Locate the cell with the specified text and output its [x, y] center coordinate. 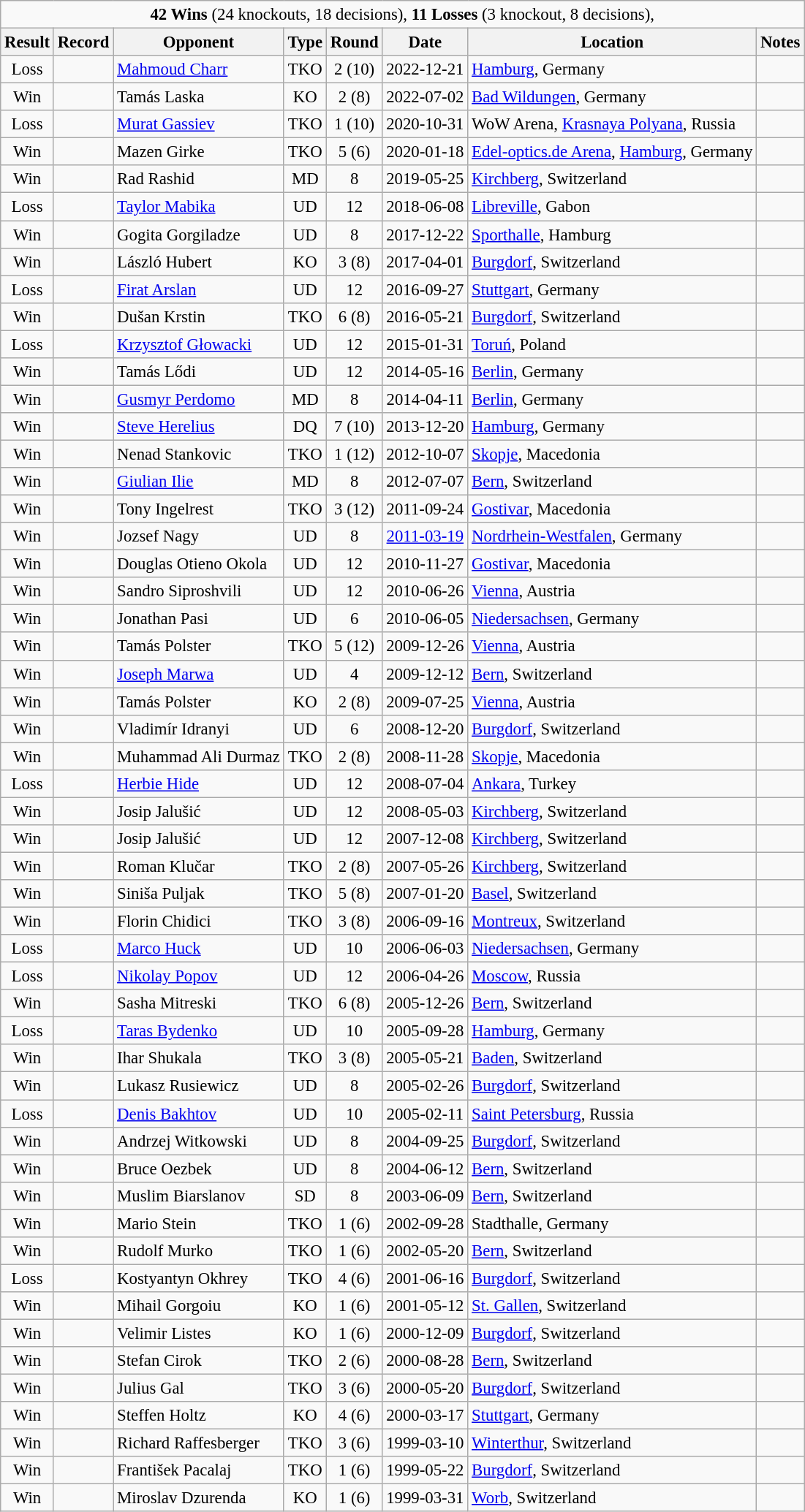
2016-09-27 [426, 289]
SD [305, 1196]
Herbie Hide [199, 784]
2017-04-01 [426, 262]
2022-12-21 [426, 69]
2006-09-16 [426, 922]
Joseph Marwa [199, 674]
1999-03-10 [426, 1443]
Mazen Girke [199, 152]
Kostyantyn Okhrey [199, 1278]
2 (6) [354, 1361]
Gogita Gorgiladze [199, 235]
2005-12-26 [426, 1003]
Result [28, 42]
2010-06-05 [426, 619]
St. Gallen, Switzerland [613, 1306]
Mario Stein [199, 1223]
Sasha Mitreski [199, 1003]
Firat Arslan [199, 289]
Baden, Switzerland [613, 1059]
5 (12) [354, 647]
Tony Ingelrest [199, 509]
Mahmoud Charr [199, 69]
Nordrhein-Westfalen, Germany [613, 536]
2008-07-04 [426, 784]
Moscow, Russia [613, 976]
Bruce Oezbek [199, 1169]
4 [354, 674]
Rudolf Murko [199, 1251]
Krzysztof Głowacki [199, 344]
2012-07-07 [426, 482]
Florin Chidici [199, 922]
2018-06-08 [426, 207]
Type [305, 42]
Mihail Gorgoiu [199, 1306]
Ihar Shukala [199, 1059]
2006-06-03 [426, 949]
2004-09-25 [426, 1141]
2005-02-26 [426, 1086]
2016-05-21 [426, 316]
2020-10-31 [426, 124]
2020-01-18 [426, 152]
2009-12-12 [426, 674]
Steve Herelius [199, 427]
Steffen Holtz [199, 1416]
2011-09-24 [426, 509]
Sporthalle, Hamburg [613, 235]
2004-06-12 [426, 1169]
5 (6) [354, 152]
2015-01-31 [426, 344]
Stefan Cirok [199, 1361]
Winterthur, Switzerland [613, 1443]
František Pacalaj [199, 1470]
Velimir Listes [199, 1333]
2014-05-16 [426, 372]
Muslim Biarslanov [199, 1196]
5 (8) [354, 894]
1999-05-22 [426, 1470]
2008-12-20 [426, 729]
2011-03-19 [426, 536]
2007-01-20 [426, 894]
Jozsef Nagy [199, 536]
2002-09-28 [426, 1223]
Denis Bakhtov [199, 1114]
Marco Huck [199, 949]
2019-05-25 [426, 179]
Stadthalle, Germany [613, 1223]
2005-05-21 [426, 1059]
Tamás Laska [199, 97]
3 (12) [354, 509]
Julius Gal [199, 1388]
Siniša Puljak [199, 894]
Round [354, 42]
2000-08-28 [426, 1361]
Douglas Otieno Okola [199, 564]
2002-05-20 [426, 1251]
Richard Raffesberger [199, 1443]
Opponent [199, 42]
Montreux, Switzerland [613, 922]
1 (10) [354, 124]
Saint Petersburg, Russia [613, 1114]
2000-03-17 [426, 1416]
Taylor Mabika [199, 207]
Vladimír Idranyi [199, 729]
Gusmyr Perdomo [199, 399]
Nikolay Popov [199, 976]
Ankara, Turkey [613, 784]
2007-05-26 [426, 866]
7 (10) [354, 427]
2017-12-22 [426, 235]
42 Wins (24 knockouts, 18 decisions), 11 Losses (3 knockout, 8 decisions), [402, 15]
2022-07-02 [426, 97]
Libreville, Gabon [613, 207]
2010-06-26 [426, 591]
Muhammad Ali Durmaz [199, 756]
2001-06-16 [426, 1278]
2013-12-20 [426, 427]
Miroslav Dzurenda [199, 1498]
Toruń, Poland [613, 344]
2007-12-08 [426, 839]
1999-03-31 [426, 1498]
Dušan Krstin [199, 316]
Bad Wildungen, Germany [613, 97]
WoW Arena, Krasnaya Polyana, Russia [613, 124]
2009-07-25 [426, 702]
1 (12) [354, 454]
Basel, Switzerland [613, 894]
2014-04-11 [426, 399]
Notes [781, 42]
2000-05-20 [426, 1388]
Roman Klučar [199, 866]
Jonathan Pasi [199, 619]
Rad Rashid [199, 179]
DQ [305, 427]
László Hubert [199, 262]
Giulian Ilie [199, 482]
2006-04-26 [426, 976]
Location [613, 42]
Sandro Siproshvili [199, 591]
Murat Gassiev [199, 124]
2012-10-07 [426, 454]
2003-06-09 [426, 1196]
Andrzej Witkowski [199, 1141]
Taras Bydenko [199, 1031]
Lukasz Rusiewicz [199, 1086]
Nenad Stankovic [199, 454]
2000-12-09 [426, 1333]
Record [83, 42]
2001-05-12 [426, 1306]
2009-12-26 [426, 647]
2005-09-28 [426, 1031]
Edel-optics.de Arena, Hamburg, Germany [613, 152]
2010-11-27 [426, 564]
Worb, Switzerland [613, 1498]
2 (10) [354, 69]
2008-11-28 [426, 756]
2008-05-03 [426, 811]
Tamás Lődi [199, 372]
2005-02-11 [426, 1114]
Date [426, 42]
